Return (x, y) of the center of cell containing provided text 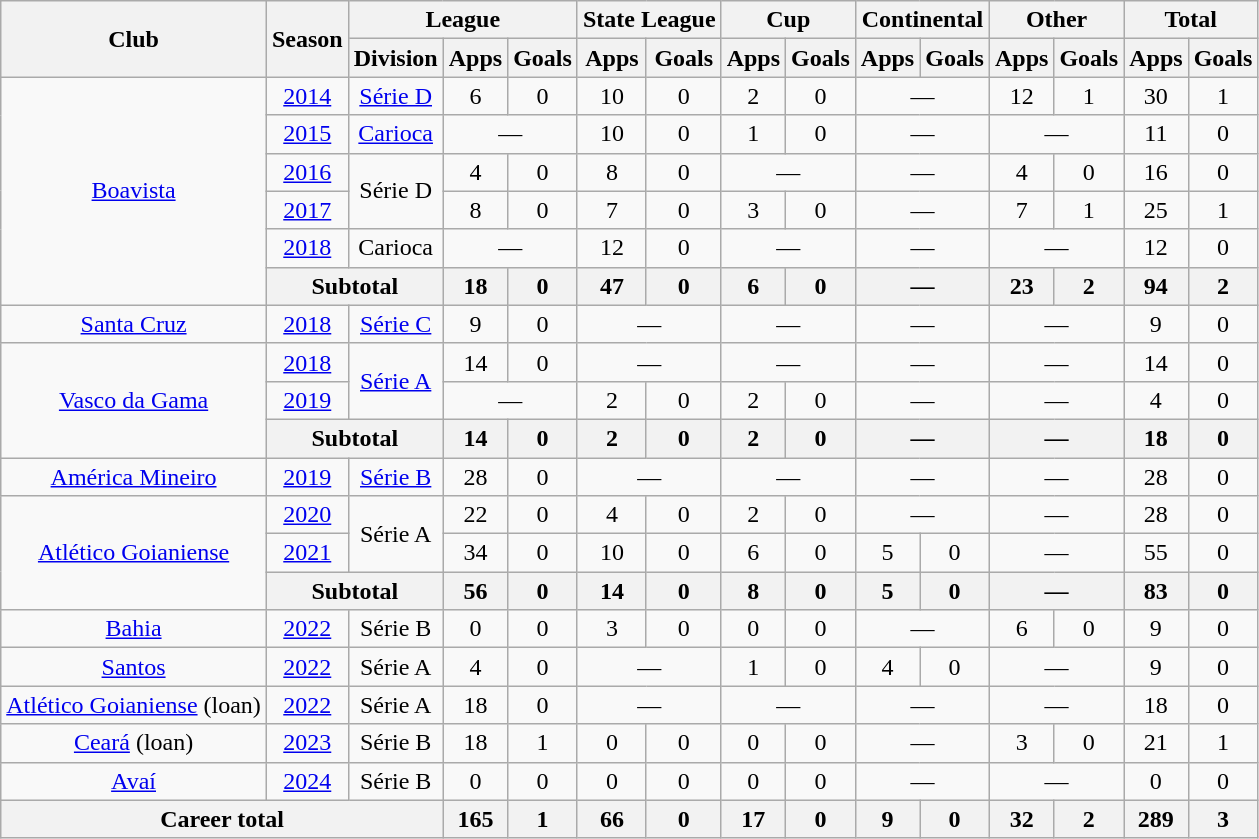
2014 (307, 96)
25 (1156, 210)
11 (1156, 134)
Atlético Goianiense (134, 553)
Ceará (loan) (134, 743)
Total (1191, 20)
289 (1156, 819)
League (462, 20)
Division (396, 58)
Vasco da Gama (134, 400)
Santa Cruz (134, 324)
Club (134, 39)
2020 (307, 515)
Atlético Goianiense (loan) (134, 705)
34 (475, 553)
23 (1021, 286)
Santos (134, 667)
17 (753, 819)
21 (1156, 743)
Career total (222, 819)
32 (1021, 819)
América Mineiro (134, 477)
2024 (307, 781)
22 (475, 515)
55 (1156, 553)
66 (612, 819)
47 (612, 286)
2021 (307, 553)
Cup (788, 20)
Season (307, 39)
165 (475, 819)
2023 (307, 743)
Other (1056, 20)
2016 (307, 172)
56 (475, 591)
Avaí (134, 781)
Boavista (134, 191)
83 (1156, 591)
Bahia (134, 629)
Série C (396, 324)
State League (649, 20)
2017 (307, 210)
16 (1156, 172)
94 (1156, 286)
30 (1156, 96)
2015 (307, 134)
Continental (922, 20)
